Extract the (X, Y) coordinate from the center of the cell holding the provided text.  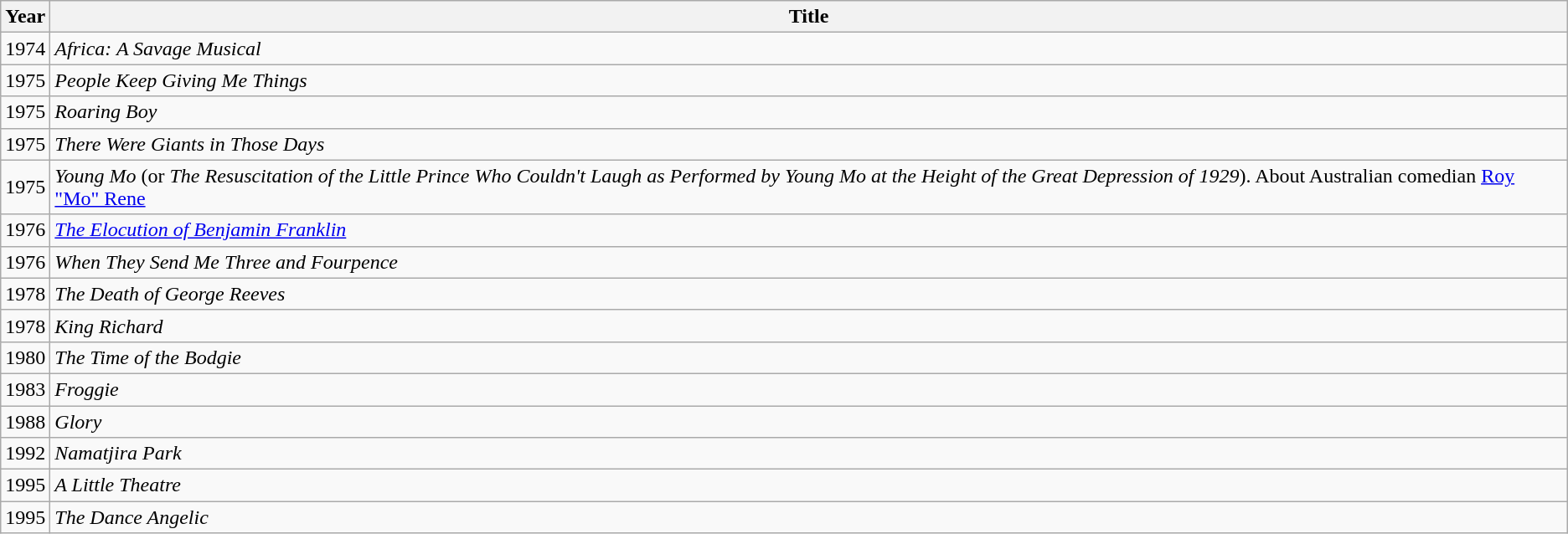
Africa: A Savage Musical (809, 49)
Froggie (809, 389)
Roaring Boy (809, 112)
King Richard (809, 326)
The Time of the Bodgie (809, 357)
Namatjira Park (809, 454)
Year (25, 17)
1980 (25, 357)
There Were Giants in Those Days (809, 144)
Title (809, 17)
A Little Theatre (809, 485)
The Elocution of Benjamin Franklin (809, 230)
1992 (25, 454)
People Keep Giving Me Things (809, 80)
When They Send Me Three and Fourpence (809, 262)
The Dance Angelic (809, 517)
The Death of George Reeves (809, 294)
Glory (809, 421)
1983 (25, 389)
1988 (25, 421)
1974 (25, 49)
